Detect which cell encompasses the target text, then output its (x, y) center coordinate. 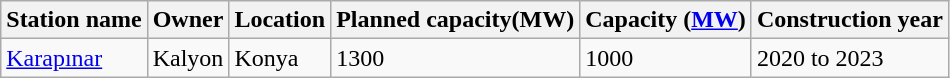
Location (280, 20)
Planned capacity(MW) (456, 20)
2020 to 2023 (850, 58)
Kalyon (188, 58)
Construction year (850, 20)
Station name (74, 20)
Owner (188, 20)
1000 (666, 58)
Capacity (MW) (666, 20)
1300 (456, 58)
Konya (280, 58)
Karapınar (74, 58)
